Locate the cell with the specified text and output its [x, y] center coordinate. 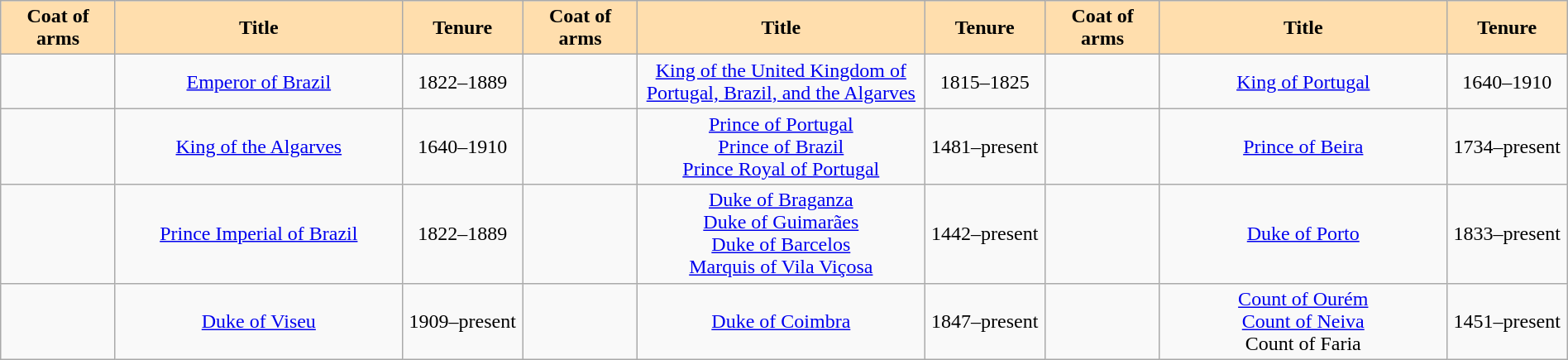
1833–present [1507, 233]
Count of OurémCount of NeivaCount of Faria [1303, 321]
1734–present [1507, 146]
Duke of Viseu [258, 321]
1442–present [985, 233]
King of Portugal [1303, 81]
1909–present [462, 321]
1847–present [985, 321]
Duke of BraganzaDuke of GuimarãesDuke of BarcelosMarquis of Vila Viçosa [781, 233]
Duke of Coimbra [781, 321]
Prince of PortugalPrince of BrazilPrince Royal of Portugal [781, 146]
King of the United Kingdom of Portugal, Brazil, and the Algarves [781, 81]
King of the Algarves [258, 146]
Prince of Beira [1303, 146]
1481–present [985, 146]
1451–present [1507, 321]
1815–1825 [985, 81]
Duke of Porto [1303, 233]
Prince Imperial of Brazil [258, 233]
Emperor of Brazil [258, 81]
